From the cell containing the given text, extract its center point as (x, y) coordinate. 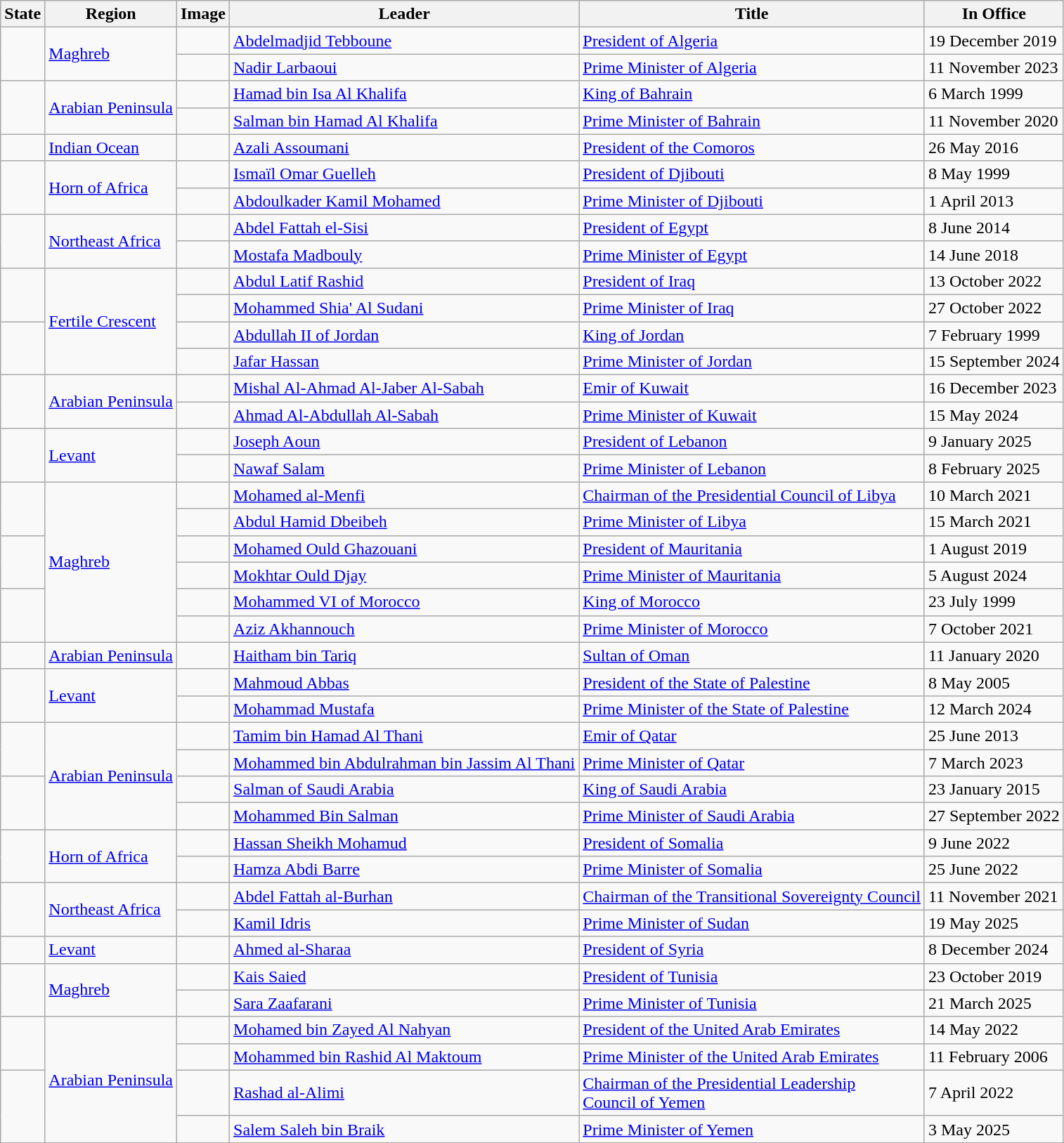
Prime Minister of the United Arab Emirates (752, 1057)
Rashad al-Alimi (405, 1093)
27 October 2022 (994, 308)
Haitham bin Tariq (405, 655)
10 March 2021 (994, 495)
11 November 2020 (994, 121)
Salman bin Hamad Al Khalifa (405, 121)
Abdul Hamid Dbeibeh (405, 522)
Region (111, 14)
Mohammed bin Rashid Al Maktoum (405, 1057)
Prime Minister of Kuwait (752, 415)
Mohammed VI of Morocco (405, 602)
Sara Zaafarani (405, 1003)
23 January 2015 (994, 790)
8 February 2025 (994, 469)
Prime Minister of Lebanon (752, 469)
19 December 2019 (994, 41)
President of Syria (752, 950)
Fertile Crescent (111, 321)
Mahmoud Abbas (405, 682)
Nawaf Salam (405, 469)
President of the United Arab Emirates (752, 1030)
Chairman of the Presidential LeadershipCouncil of Yemen (752, 1093)
Mohamed bin Zayed Al Nahyan (405, 1030)
President of Lebanon (752, 442)
Title (752, 14)
12 March 2024 (994, 709)
Kamil Idris (405, 923)
7 April 2022 (994, 1093)
Prime Minister of Jordan (752, 362)
Mishal Al-Ahmad Al-Jaber Al-Sabah (405, 388)
President of Algeria (752, 41)
Prime Minister of Djibouti (752, 201)
Abdul Latif Rashid (405, 281)
11 November 2021 (994, 896)
Abdoulkader Kamil Mohamed (405, 201)
President of the Comoros (752, 148)
Tamim bin Hamad Al Thani (405, 736)
27 September 2022 (994, 816)
5 August 2024 (994, 575)
President of the State of Palestine (752, 682)
In Office (994, 14)
23 October 2019 (994, 977)
7 March 2023 (994, 762)
Mohamed al-Menfi (405, 495)
8 May 1999 (994, 174)
President of Tunisia (752, 977)
Hamad bin Isa Al Khalifa (405, 94)
Prime Minister of Morocco (752, 629)
15 March 2021 (994, 522)
Ismaïl Omar Guelleh (405, 174)
Emir of Kuwait (752, 388)
Prime Minister of Somalia (752, 870)
Prime Minister of the State of Palestine (752, 709)
26 May 2016 (994, 148)
President of Egypt (752, 228)
President of Iraq (752, 281)
Emir of Qatar (752, 736)
Mostafa Madbouly (405, 254)
25 June 2013 (994, 736)
15 September 2024 (994, 362)
Mohammed Shia' Al Sudani (405, 308)
Indian Ocean (111, 148)
Abdel Fattah al-Burhan (405, 896)
9 January 2025 (994, 442)
19 May 2025 (994, 923)
Mohammed Bin Salman (405, 816)
Prime Minister of Tunisia (752, 1003)
Mohammad Mustafa (405, 709)
Ahmad Al-Abdullah Al-Sabah (405, 415)
Prime Minister of Iraq (752, 308)
7 February 1999 (994, 335)
8 June 2014 (994, 228)
Salman of Saudi Arabia (405, 790)
Kais Saied (405, 977)
King of Bahrain (752, 94)
9 June 2022 (994, 843)
Leader (405, 14)
King of Saudi Arabia (752, 790)
Joseph Aoun (405, 442)
21 March 2025 (994, 1003)
King of Morocco (752, 602)
Abdelmadjid Tebboune (405, 41)
President of Somalia (752, 843)
President of Djibouti (752, 174)
1 August 2019 (994, 549)
6 March 1999 (994, 94)
Aziz Akhannouch (405, 629)
Sultan of Oman (752, 655)
Prime Minister of Yemen (752, 1129)
7 October 2021 (994, 629)
3 May 2025 (994, 1129)
Hassan Sheikh Mohamud (405, 843)
13 October 2022 (994, 281)
16 December 2023 (994, 388)
Azali Assoumani (405, 148)
King of Jordan (752, 335)
Mohamed Ould Ghazouani (405, 549)
State (22, 14)
Image (202, 14)
Ahmed al-Sharaa (405, 950)
15 May 2024 (994, 415)
25 June 2022 (994, 870)
Prime Minister of Sudan (752, 923)
Mohammed bin Abdulrahman bin Jassim Al Thani (405, 762)
Prime Minister of Mauritania (752, 575)
Jafar Hassan (405, 362)
Abdel Fattah el-Sisi (405, 228)
14 June 2018 (994, 254)
Prime Minister of Libya (752, 522)
11 January 2020 (994, 655)
Salem Saleh bin Braik (405, 1129)
Prime Minister of Saudi Arabia (752, 816)
Prime Minister of Egypt (752, 254)
11 November 2023 (994, 67)
Mokhtar Ould Djay (405, 575)
11 February 2006 (994, 1057)
8 May 2005 (994, 682)
Prime Minister of Qatar (752, 762)
President of Mauritania (752, 549)
23 July 1999 (994, 602)
Chairman of the Presidential Council of Libya (752, 495)
Prime Minister of Algeria (752, 67)
8 December 2024 (994, 950)
Prime Minister of Bahrain (752, 121)
1 April 2013 (994, 201)
Hamza Abdi Barre (405, 870)
Nadir Larbaoui (405, 67)
Chairman of the Transitional Sovereignty Council (752, 896)
Abdullah II of Jordan (405, 335)
14 May 2022 (994, 1030)
